Locate the cell with the specified text and output its [X, Y] center coordinate. 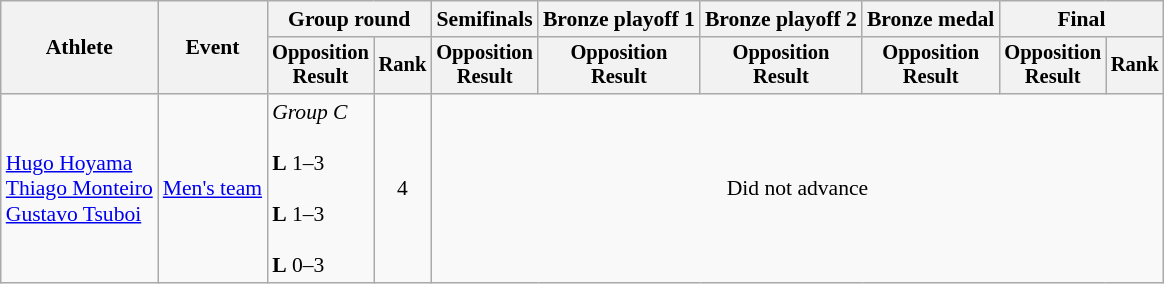
Did not advance [797, 188]
Group CL 1–3L 1–3L 0–3 [320, 188]
Men's team [212, 188]
Group round [349, 19]
Semifinals [484, 19]
Final [1081, 19]
Athlete [80, 48]
4 [403, 188]
Hugo HoyamaThiago MonteiroGustavo Tsuboi [80, 188]
Bronze medal [930, 19]
Bronze playoff 2 [781, 19]
Event [212, 48]
Bronze playoff 1 [619, 19]
